Locate the cell with the specified text and output its (x, y) center coordinate. 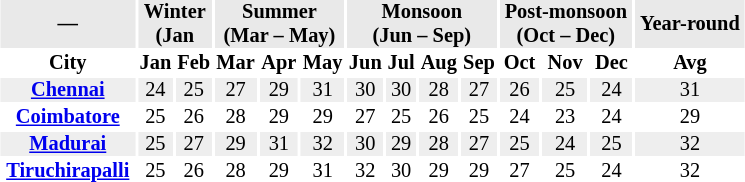
Avg (690, 63)
Dec (611, 63)
City (68, 63)
Aug (439, 63)
Nov (566, 63)
Summer(Mar – May) (280, 24)
Winter(Jan (175, 24)
Chennai (68, 90)
Coimbatore (68, 117)
May (322, 63)
Jun (365, 63)
Apr (279, 63)
Oct (519, 63)
23 (566, 117)
Sep (480, 63)
Year-round (690, 24)
— (68, 24)
Feb (194, 63)
Madurai (68, 144)
Mar (236, 63)
Jan (156, 63)
Post-monsoon(Oct – Dec) (566, 24)
Jul (401, 63)
Monsoon(Jun – Sep) (422, 24)
